Locate the cell with the specified text and output its [X, Y] center coordinate. 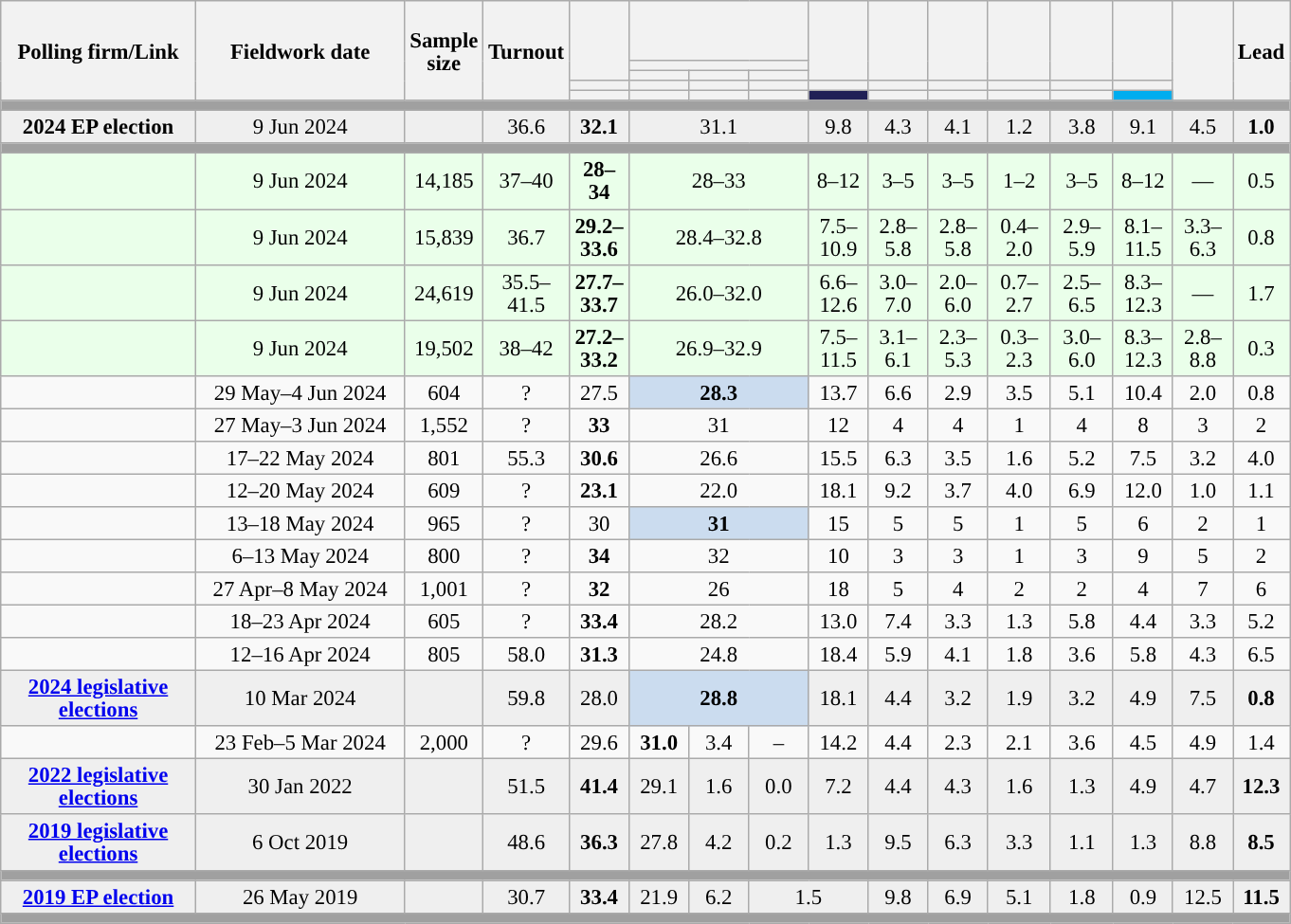
7.2 [838, 787]
9.2 [899, 491]
26.9–32.9 [718, 349]
27.7–33.7 [599, 292]
Polling firm/Link [99, 51]
Sample size [444, 51]
8 [1143, 425]
33 [599, 425]
12.3 [1262, 787]
29.6 [599, 743]
37–40 [527, 182]
13.7 [838, 392]
34 [599, 555]
4.2 [718, 843]
1.4 [1262, 743]
28–33 [718, 182]
10 Mar 2024 [300, 699]
30.7 [527, 897]
2.0–6.0 [957, 292]
12–16 Apr 2024 [300, 654]
2.9 [957, 392]
12 [838, 425]
31.1 [718, 127]
801 [444, 459]
18 [838, 589]
0.0 [779, 787]
2019 EP election [99, 897]
8.8 [1202, 843]
1.5 [809, 897]
59.8 [527, 699]
7 [1202, 589]
28–34 [599, 182]
41.4 [599, 787]
29 May–4 Jun 2024 [300, 392]
10 [838, 555]
2.0 [1202, 392]
27.2–33.2 [599, 349]
22.0 [718, 491]
7.4 [899, 622]
36.3 [599, 843]
9.5 [899, 843]
15.5 [838, 459]
14,185 [444, 182]
3.8 [1082, 127]
10.4 [1143, 392]
3.0–6.0 [1082, 349]
609 [444, 491]
605 [444, 622]
6.6 [899, 392]
58.0 [527, 654]
12.0 [1143, 491]
2019 legislative elections [99, 843]
2.1 [1019, 743]
35.5–41.5 [527, 292]
3.4 [718, 743]
26.0–32.0 [718, 292]
2.5–6.5 [1082, 292]
26 [718, 589]
55.3 [527, 459]
3.1–6.1 [899, 349]
6–13 May 2024 [300, 555]
30.6 [599, 459]
0.3 [1262, 349]
965 [444, 523]
29.2–33.6 [599, 237]
19,502 [444, 349]
18–23 Apr 2024 [300, 622]
5.9 [899, 654]
9 [1143, 555]
21.9 [660, 897]
14.2 [838, 743]
11.5 [1262, 897]
12–20 May 2024 [300, 491]
2.3–5.3 [957, 349]
0.2 [779, 843]
– [779, 743]
30 [599, 523]
1,001 [444, 589]
17–22 May 2024 [300, 459]
23.1 [599, 491]
15,839 [444, 237]
29.1 [660, 787]
31.0 [660, 743]
38–42 [527, 349]
2024 legislative elections [99, 699]
6.2 [718, 897]
7.5–11.5 [838, 349]
2022 legislative elections [99, 787]
30 Jan 2022 [300, 787]
7.5–10.9 [838, 237]
1,552 [444, 425]
6 Oct 2019 [300, 843]
6.6–12.6 [838, 292]
13.0 [838, 622]
4.7 [1202, 787]
0.7–2.7 [1019, 292]
3.0–7.0 [899, 292]
1.7 [1262, 292]
23 Feb–5 Mar 2024 [300, 743]
0.4–2.0 [1019, 237]
36.7 [527, 237]
6.5 [1262, 654]
24,619 [444, 292]
8.1–11.5 [1143, 237]
31.3 [599, 654]
2.9–5.9 [1082, 237]
51.5 [527, 787]
27.5 [599, 392]
2.8–8.8 [1202, 349]
9.1 [1143, 127]
27 Apr–8 May 2024 [300, 589]
26 May 2019 [300, 897]
3.3–6.3 [1202, 237]
28.0 [599, 699]
15 [838, 523]
2,000 [444, 743]
Fieldwork date [300, 51]
28.2 [718, 622]
1.2 [1019, 127]
2.3 [957, 743]
18.4 [838, 654]
32.1 [599, 127]
13–18 May 2024 [300, 523]
Turnout [527, 51]
1–2 [1019, 182]
27.8 [660, 843]
Lead [1262, 51]
28.3 [718, 392]
48.6 [527, 843]
28.8 [718, 699]
12.5 [1202, 897]
0.9 [1143, 897]
1.9 [1019, 699]
28.4–32.8 [718, 237]
805 [444, 654]
800 [444, 555]
27 May–3 Jun 2024 [300, 425]
26.6 [718, 459]
604 [444, 392]
0.5 [1262, 182]
8.5 [1262, 843]
2024 EP election [99, 127]
3.7 [957, 491]
24.8 [718, 654]
0.3–2.3 [1019, 349]
36.6 [527, 127]
